Search for the cell housing the specified text and yield its (x, y) center coordinate. 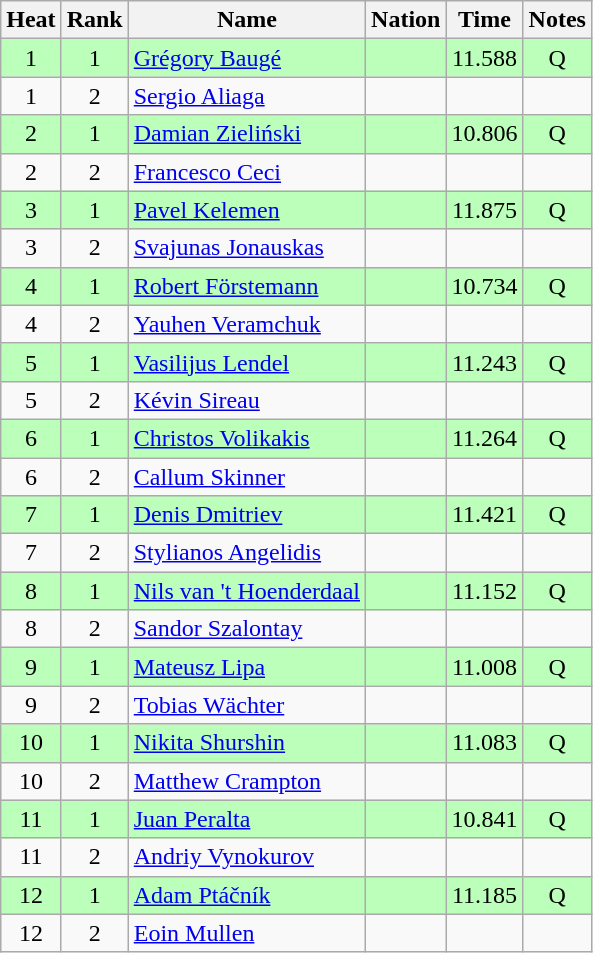
Time (484, 20)
11.243 (484, 362)
11.083 (484, 743)
Yauhen Veramchuk (246, 324)
Nation (406, 20)
Callum Skinner (246, 477)
Heat (31, 20)
Nils van 't Hoenderdaal (246, 591)
11.588 (484, 58)
Adam Ptáčník (246, 895)
Juan Peralta (246, 819)
11.875 (484, 210)
Pavel Kelemen (246, 210)
Notes (557, 20)
Damian Zieliński (246, 134)
11.185 (484, 895)
10.806 (484, 134)
Nikita Shurshin (246, 743)
Andriy Vynokurov (246, 857)
10.734 (484, 286)
Robert Förstemann (246, 286)
Christos Volikakis (246, 438)
Matthew Crampton (246, 781)
10.841 (484, 819)
Vasilijus Lendel (246, 362)
Mateusz Lipa (246, 667)
11.421 (484, 515)
Tobias Wächter (246, 705)
Eoin Mullen (246, 933)
Rank (94, 20)
Kévin Sireau (246, 400)
Svajunas Jonauskas (246, 248)
11.008 (484, 667)
Sandor Szalontay (246, 629)
Sergio Aliaga (246, 96)
Stylianos Angelidis (246, 553)
Name (246, 20)
Denis Dmitriev (246, 515)
11.152 (484, 591)
11.264 (484, 438)
Grégory Baugé (246, 58)
Francesco Ceci (246, 172)
